Determine the [X, Y] coordinate at the center of the cell enclosing the given text.  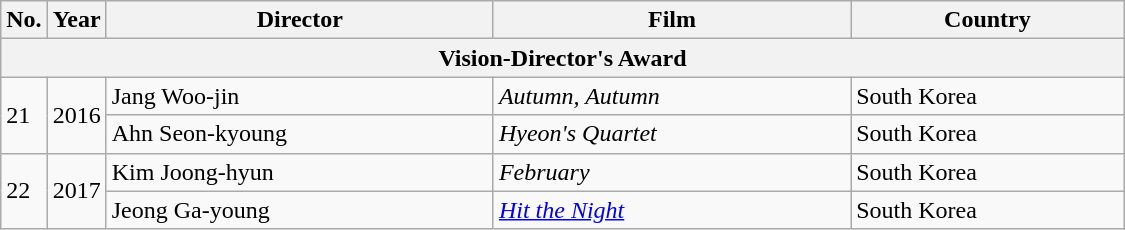
Autumn, Autumn [672, 96]
Hit the Night [672, 210]
No. [24, 20]
Vision-Director's Award [563, 58]
Hyeon's Quartet [672, 134]
Film [672, 20]
Country [988, 20]
Kim Joong-hyun [300, 172]
2016 [76, 115]
Jang Woo-jin [300, 96]
22 [24, 191]
February [672, 172]
Jeong Ga-young [300, 210]
2017 [76, 191]
Ahn Seon-kyoung [300, 134]
Director [300, 20]
Year [76, 20]
21 [24, 115]
